Provide the (x, y) coordinate of the cell's center where the given text is located.  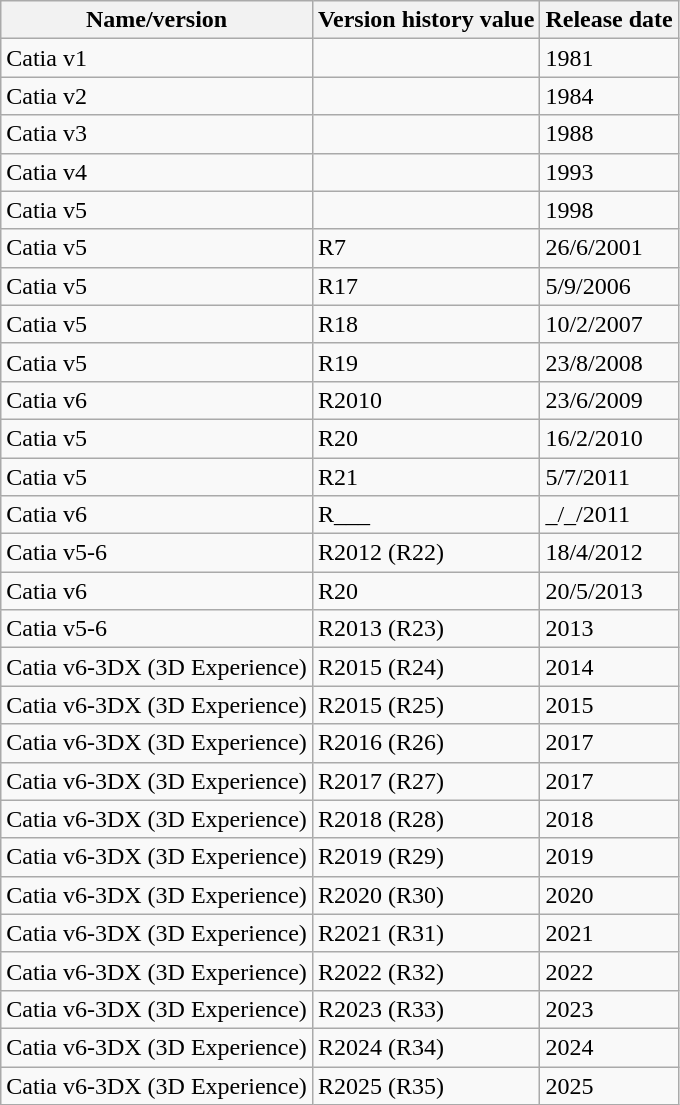
R2016 (R26) (426, 743)
Catia v1 (157, 58)
2018 (609, 819)
1988 (609, 134)
R2015 (R24) (426, 667)
_/_/2011 (609, 515)
2014 (609, 667)
2020 (609, 895)
2015 (609, 705)
2024 (609, 1047)
23/8/2008 (609, 362)
1984 (609, 96)
R2017 (R27) (426, 781)
Name/version (157, 20)
R2024 (R34) (426, 1047)
20/5/2013 (609, 591)
5/7/2011 (609, 477)
2021 (609, 933)
R2018 (R28) (426, 819)
R2021 (R31) (426, 933)
R2022 (R32) (426, 971)
18/4/2012 (609, 553)
5/9/2006 (609, 286)
26/6/2001 (609, 248)
R2023 (R33) (426, 1009)
R___ (426, 515)
1981 (609, 58)
R2020 (R30) (426, 895)
16/2/2010 (609, 438)
Catia v2 (157, 96)
R2025 (R35) (426, 1085)
R2010 (426, 400)
R2012 (R22) (426, 553)
Version history value (426, 20)
R18 (426, 324)
R7 (426, 248)
R2019 (R29) (426, 857)
1998 (609, 210)
2013 (609, 629)
R2013 (R23) (426, 629)
2023 (609, 1009)
2025 (609, 1085)
R19 (426, 362)
R2015 (R25) (426, 705)
R21 (426, 477)
1993 (609, 172)
Release date (609, 20)
Catia v4 (157, 172)
10/2/2007 (609, 324)
2022 (609, 971)
2019 (609, 857)
23/6/2009 (609, 400)
R17 (426, 286)
Catia v3 (157, 134)
